Return [X, Y] of the center of cell containing provided text 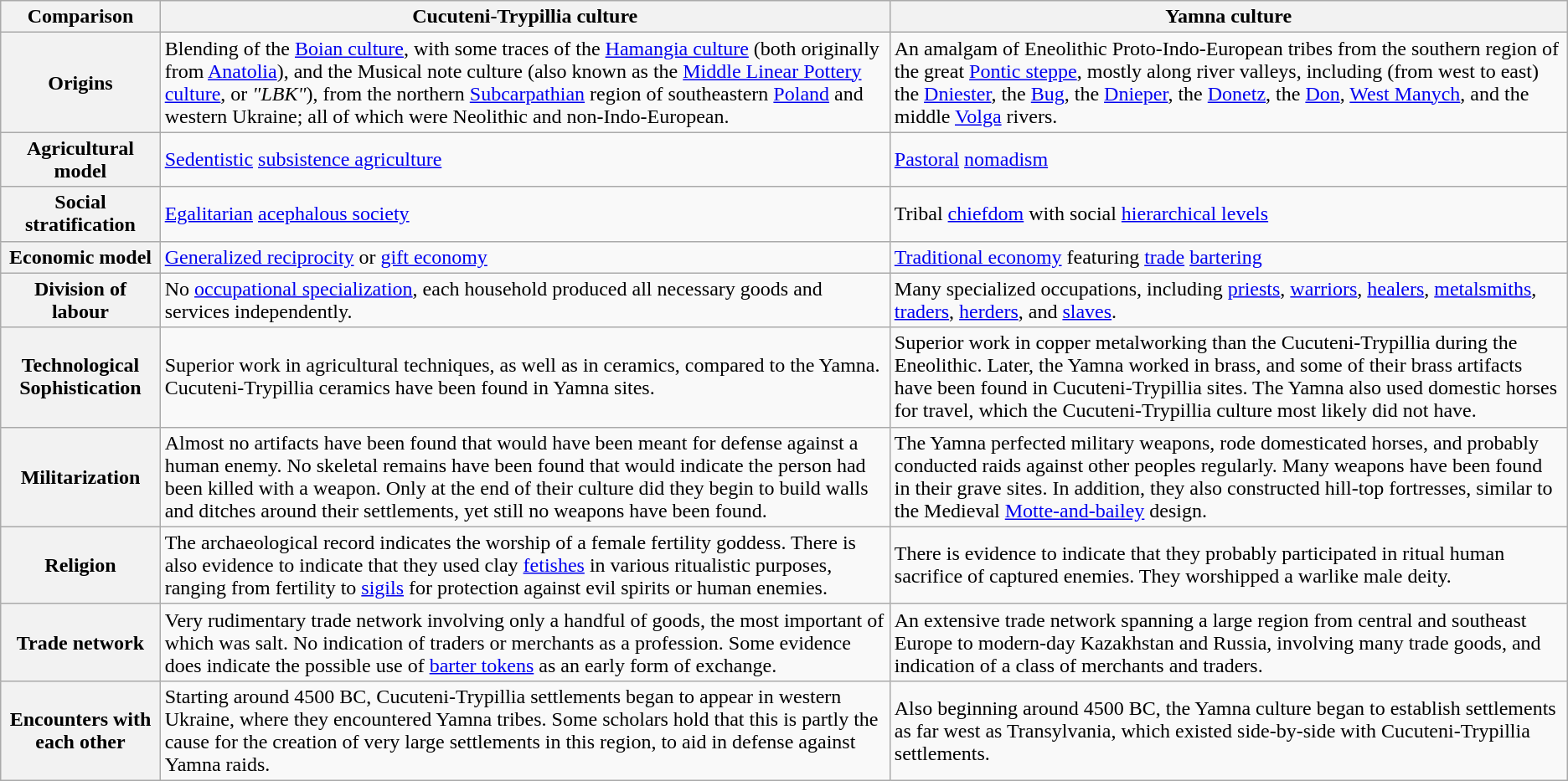
Generalized reciprocity or gift economy [524, 257]
Origins [80, 82]
Religion [80, 565]
Many specialized occupations, including priests, warriors, healers, metalsmiths, traders, herders, and slaves. [1228, 300]
Agricultural model [80, 159]
Division of labour [80, 300]
Pastoral nomadism [1228, 159]
Comparison [80, 17]
Cucuteni-Trypillia culture [524, 17]
Yamna culture [1228, 17]
No occupational specialization, each household produced all necessary goods and services independently. [524, 300]
Encounters with each other [80, 730]
Superior work in agricultural techniques, as well as in ceramics, compared to the Yamna. Cucuteni-Trypillia ceramics have been found in Yamna sites. [524, 377]
Egalitarian acephalous society [524, 214]
Tribal chiefdom with social hierarchical levels [1228, 214]
Trade network [80, 642]
Militarization [80, 477]
Economic model [80, 257]
Traditional economy featuring trade bartering [1228, 257]
Social stratification [80, 214]
Sedentistic subsistence agriculture [524, 159]
Technological Sophistication [80, 377]
There is evidence to indicate that they probably participated in ritual human sacrifice of captured enemies. They worshipped a warlike male deity. [1228, 565]
